Output the (x, y) coordinate of the center of the cell containing the given text.  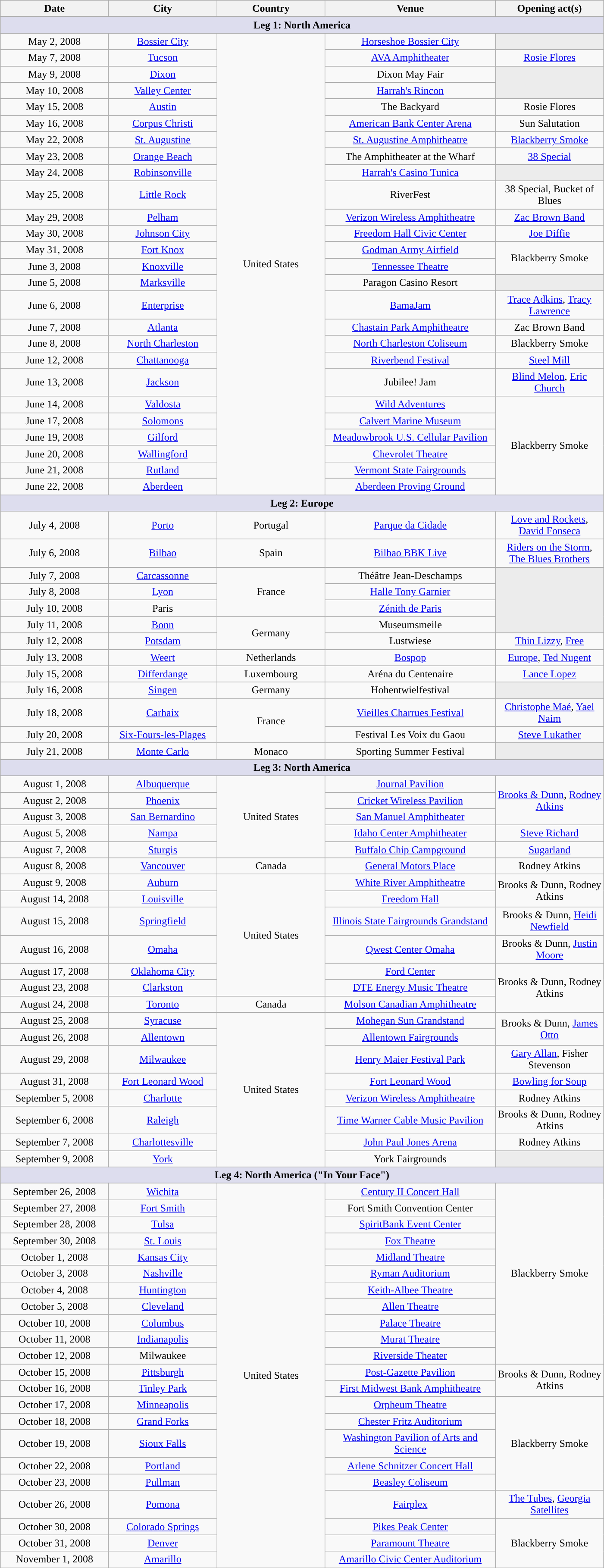
Nashville (163, 1274)
American Bank Center Arena (410, 123)
Grand Forks (163, 1421)
June 3, 2008 (54, 266)
August 26, 2008 (54, 1037)
Allentown Fairgrounds (410, 1037)
Tinley Park (163, 1389)
June 7, 2008 (54, 327)
Idaho Center Amphitheater (410, 833)
October 31, 2008 (54, 1543)
Tennessee Theatre (410, 266)
Johnson City (163, 234)
October 15, 2008 (54, 1372)
Valley Center (163, 91)
Indianapolis (163, 1339)
Murat Theatre (410, 1339)
Joe Diffie (549, 234)
Kansas City (163, 1257)
Portugal (271, 525)
October 23, 2008 (54, 1482)
Sporting Summer Festival (410, 751)
Riverside Theater (410, 1355)
Springfield (163, 921)
Carcassonne (163, 576)
Tulsa (163, 1224)
St. Louis (163, 1241)
Steve Lukather (549, 735)
October 4, 2008 (54, 1290)
Monaco (271, 751)
Trace Adkins, Tracy Lawrence (549, 305)
Fort Smith (163, 1208)
August 8, 2008 (54, 866)
June 20, 2008 (54, 454)
Austin (163, 107)
John Paul Jones Arena (410, 1142)
Monte Carlo (163, 751)
Harrah's Rincon (410, 91)
Palace Theatre (410, 1323)
The Tubes, Georgia Satellites (549, 1505)
Chattanooga (163, 360)
Albuquerque (163, 784)
July 6, 2008 (54, 554)
Denver (163, 1543)
July 18, 2008 (54, 712)
August 25, 2008 (54, 1020)
Parque da Cidade (410, 525)
July 4, 2008 (54, 525)
Six-Fours-les-Plages (163, 735)
Century II Concert Hall (410, 1192)
Corpus Christi (163, 123)
Godman Army Airfield (410, 250)
Fox Theatre (410, 1241)
Riverbend Festival (410, 360)
October 30, 2008 (54, 1527)
Christophe Maé, Yael Naim (549, 712)
May 31, 2008 (54, 250)
Singen (163, 690)
June 22, 2008 (54, 486)
July 20, 2008 (54, 735)
Orange Beach (163, 156)
Opening act(s) (549, 9)
Amarillo (163, 1559)
Columbus (163, 1323)
August 17, 2008 (54, 971)
Vancouver (163, 866)
York (163, 1159)
Marksville (163, 283)
Leg 4: North America ("In Your Face") (302, 1175)
General Motors Place (410, 866)
Orpheum Theatre (410, 1405)
August 9, 2008 (54, 883)
Sun Salutation (549, 123)
September 27, 2008 (54, 1208)
Lustwiese (410, 641)
Huntington (163, 1290)
Europe, Ted Nugent (549, 657)
DTE Energy Music Theatre (410, 988)
Washington Pavilion of Arts and Science (410, 1443)
Post-Gazette Pavilion (410, 1372)
Colorado Springs (163, 1527)
Differdange (163, 674)
Netherlands (271, 657)
Journal Pavilion (410, 784)
June 5, 2008 (54, 283)
Chester Fritz Auditorium (410, 1421)
Bilbao BBK Live (410, 554)
Bonn (163, 625)
Steel Mill (549, 360)
Luxembourg (271, 674)
Qwest Center Omaha (410, 949)
Pomona (163, 1505)
Potsdam (163, 641)
July 11, 2008 (54, 625)
Raleigh (163, 1120)
May 24, 2008 (54, 172)
June 8, 2008 (54, 344)
Jackson (163, 382)
Paramount Theatre (410, 1543)
August 29, 2008 (54, 1059)
Chevrolet Theatre (410, 454)
October 1, 2008 (54, 1257)
Weert (163, 657)
38 Special (549, 156)
North Charleston (163, 344)
September 28, 2008 (54, 1224)
First Midwest Bank Amphitheatre (410, 1389)
May 30, 2008 (54, 234)
Cleveland (163, 1306)
York Fairgrounds (410, 1159)
October 17, 2008 (54, 1405)
Sugarland (549, 850)
Paragon Casino Resort (410, 283)
June 21, 2008 (54, 470)
Harrah's Casino Tunica (410, 172)
Pikes Peak Center (410, 1527)
Lyon (163, 592)
Allentown (163, 1037)
Beasley Coliseum (410, 1482)
Minneapolis (163, 1405)
September 30, 2008 (54, 1241)
October 19, 2008 (54, 1443)
July 21, 2008 (54, 751)
Omaha (163, 949)
July 13, 2008 (54, 657)
Clarkston (163, 988)
October 22, 2008 (54, 1466)
Dixon (163, 74)
Little Rock (163, 195)
St. Augustine Amphitheatre (410, 140)
Zénith de Paris (410, 608)
May 23, 2008 (54, 156)
June 12, 2008 (54, 360)
Valdosta (163, 404)
Jubilee! Jam (410, 382)
Date (54, 9)
November 1, 2008 (54, 1559)
Calvert Marine Museum (410, 421)
White River Amphitheatre (410, 883)
Auburn (163, 883)
Knoxville (163, 266)
Bilbao (163, 554)
Théâtre Jean-Deschamps (410, 576)
Bossier City (163, 41)
Thin Lizzy, Free (549, 641)
North Charleston Coliseum (410, 344)
September 5, 2008 (54, 1098)
Vieilles Charrues Festival (410, 712)
May 10, 2008 (54, 91)
Leg 3: North America (302, 767)
Cricket Wireless Pavilion (410, 801)
The Backyard (410, 107)
Henry Maier Festival Park (410, 1059)
Charlotte (163, 1098)
Leg 2: Europe (302, 503)
Pullman (163, 1482)
Oklahoma City (163, 971)
BamaJam (410, 305)
Gilford (163, 437)
Fort Smith Convention Center (410, 1208)
September 9, 2008 (54, 1159)
Festival Les Voix du Gaou (410, 735)
Aberdeen (163, 486)
Museumsmeile (410, 625)
Horseshoe Bossier City (410, 41)
Brooks & Dunn, Heidi Newfield (549, 921)
Bowling for Soup (549, 1081)
May 29, 2008 (54, 217)
August 2, 2008 (54, 801)
August 16, 2008 (54, 949)
Sioux Falls (163, 1443)
Dixon May Fair (410, 74)
May 25, 2008 (54, 195)
Mohegan Sun Grandstand (410, 1020)
Leg 1: North America (302, 25)
May 15, 2008 (54, 107)
Wild Adventures (410, 404)
Vermont State Fairgrounds (410, 470)
Time Warner Cable Music Pavilion (410, 1120)
Midland Theatre (410, 1257)
City (163, 9)
Fairplex (410, 1505)
Robinsonville (163, 172)
Allen Theatre (410, 1306)
The Amphitheater at the Wharf (410, 156)
May 7, 2008 (54, 58)
Enterprise (163, 305)
October 26, 2008 (54, 1505)
October 12, 2008 (54, 1355)
Illinois State Fairgrounds Grandstand (410, 921)
June 6, 2008 (54, 305)
September 26, 2008 (54, 1192)
Freedom Hall (410, 899)
SpiritBank Event Center (410, 1224)
October 5, 2008 (54, 1306)
Pelham (163, 217)
Portland (163, 1466)
June 19, 2008 (54, 437)
Ryman Auditorium (410, 1274)
38 Special, Bucket of Blues (549, 195)
Love and Rockets, David Fonseca (549, 525)
Meadowbrook U.S. Cellular Pavilion (410, 437)
Amarillo Civic Center Auditorium (410, 1559)
San Bernardino (163, 817)
May 22, 2008 (54, 140)
Riders on the Storm, The Blues Brothers (549, 554)
June 14, 2008 (54, 404)
July 10, 2008 (54, 608)
June 17, 2008 (54, 421)
Solomons (163, 421)
May 2, 2008 (54, 41)
May 16, 2008 (54, 123)
July 7, 2008 (54, 576)
Blind Melon, Eric Church (549, 382)
Louisville (163, 899)
August 3, 2008 (54, 817)
Gary Allan, Fisher Stevenson (549, 1059)
Nampa (163, 833)
August 31, 2008 (54, 1081)
Rutland (163, 470)
October 10, 2008 (54, 1323)
October 3, 2008 (54, 1274)
St. Augustine (163, 140)
October 16, 2008 (54, 1389)
Buffalo Chip Campground (410, 850)
August 23, 2008 (54, 988)
Brooks & Dunn, Justin Moore (549, 949)
Phoenix (163, 801)
September 6, 2008 (54, 1120)
August 7, 2008 (54, 850)
August 14, 2008 (54, 899)
San Manuel Amphitheater (410, 817)
July 8, 2008 (54, 592)
October 11, 2008 (54, 1339)
Spain (271, 554)
AVA Amphitheater (410, 58)
Molson Canadian Amphitheatre (410, 1004)
Tucson (163, 58)
July 15, 2008 (54, 674)
Fort Knox (163, 250)
July 16, 2008 (54, 690)
Pittsburgh (163, 1372)
Charlottesville (163, 1142)
Freedom Hall Civic Center (410, 234)
Syracuse (163, 1020)
July 12, 2008 (54, 641)
August 24, 2008 (54, 1004)
Atlanta (163, 327)
Ford Center (410, 971)
Lance Lopez (549, 674)
Wallingford (163, 454)
Keith-Albee Theatre (410, 1290)
Hohentwielfestival (410, 690)
Brooks & Dunn, James Otto (549, 1029)
Bospop (410, 657)
RiverFest (410, 195)
Toronto (163, 1004)
Country (271, 9)
Wichita (163, 1192)
October 18, 2008 (54, 1421)
September 7, 2008 (54, 1142)
Sturgis (163, 850)
May 9, 2008 (54, 74)
Paris (163, 608)
August 15, 2008 (54, 921)
Aberdeen Proving Ground (410, 486)
Porto (163, 525)
Chastain Park Amphitheatre (410, 327)
Carhaix (163, 712)
Halle Tony Garnier (410, 592)
Aréna du Centenaire (410, 674)
Steve Richard (549, 833)
Arlene Schnitzer Concert Hall (410, 1466)
June 13, 2008 (54, 382)
August 1, 2008 (54, 784)
August 5, 2008 (54, 833)
Venue (410, 9)
